Return the [X, Y] coordinate for the center point of the cell that contains the specified text.  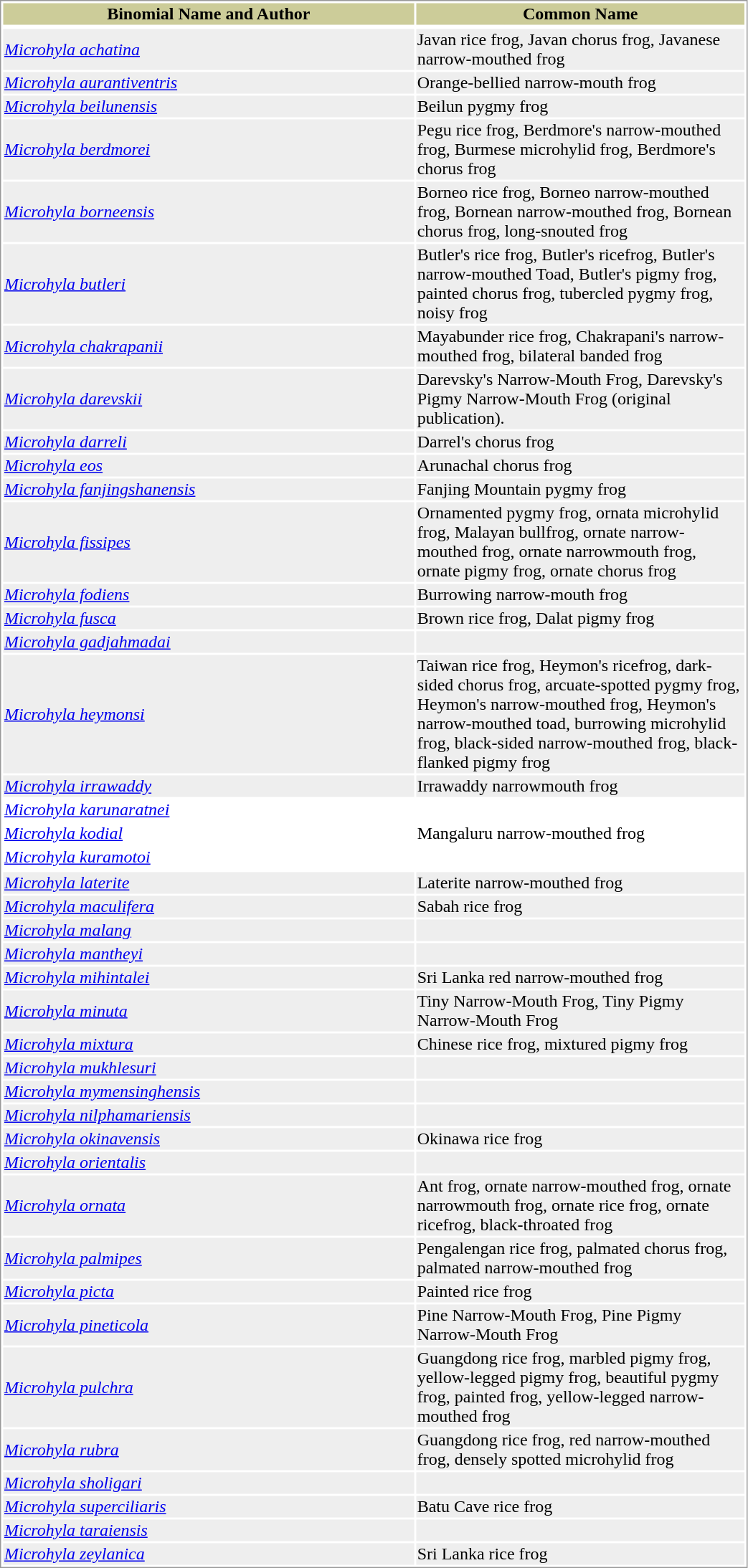
Microhyla okinavensis [208, 1139]
Guangdong rice frog, marbled pigmy frog, yellow-legged pigmy frog, beautiful pygmy frog, painted frog, yellow-legged narrow-mouthed frog [580, 1388]
Batu Cave rice frog [580, 1506]
Microhyla pulchra [208, 1388]
Borneo rice frog, Borneo narrow-mouthed frog, Bornean narrow-mouthed frog, Bornean chorus frog, long-snouted frog [580, 212]
Burrowing narrow-mouth frog [580, 594]
Microhyla mixtura [208, 1045]
Ant frog, ornate narrow-mouthed frog, ornate narrowmouth frog, ornate rice frog, ornate ricefrog, black-throated frog [580, 1206]
Microhyla gadjahmadai [208, 642]
Chinese rice frog, mixtured pigmy frog [580, 1045]
Common Name [580, 14]
Microhyla fanjingshanensis [208, 490]
Microhyla irrawaddy [208, 787]
Mangaluru narrow-mouthed frog [580, 834]
Microhyla orientalis [208, 1162]
Microhyla fusca [208, 619]
Microhyla achatina [208, 49]
Microhyla butleri [208, 284]
Javan rice frog, Javan chorus frog, Javanese narrow-mouthed frog [580, 49]
Microhyla pineticola [208, 1325]
Microhyla berdmorei [208, 149]
Darrel's chorus frog [580, 442]
Microhyla mihintalei [208, 977]
Painted rice frog [580, 1291]
Microhyla darreli [208, 442]
Microhyla minuta [208, 1011]
Microhyla karunaratnei [208, 809]
Microhyla superciliaris [208, 1506]
Okinawa rice frog [580, 1139]
Microhyla beilunensis [208, 107]
Tiny Narrow-Mouth Frog, Tiny Pigmy Narrow-Mouth Frog [580, 1011]
Microhyla malang [208, 930]
Microhyla kuramotoi [208, 857]
Microhyla chakrapanii [208, 346]
Microhyla taraiensis [208, 1531]
Orange-bellied narrow-mouth frog [580, 82]
Mayabunder rice frog, Chakrapani's narrow-mouthed frog, bilateral banded frog [580, 346]
Pegu rice frog, Berdmore's narrow-mouthed frog, Burmese microhylid frog, Berdmore's chorus frog [580, 149]
Microhyla aurantiventris [208, 82]
Arunachal chorus frog [580, 465]
Microhyla kodial [208, 834]
Microhyla maculifera [208, 907]
Microhyla zeylanica [208, 1554]
Darevsky's Narrow-Mouth Frog, Darevsky's Pigmy Narrow-Mouth Frog (original publication). [580, 399]
Binomial Name and Author [208, 14]
Brown rice frog, Dalat pigmy frog [580, 619]
Guangdong rice frog, red narrow-mouthed frog, densely spotted microhylid frog [580, 1450]
Microhyla fodiens [208, 594]
Microhyla mantheyi [208, 954]
Beilun pygmy frog [580, 107]
Sri Lanka red narrow-mouthed frog [580, 977]
Microhyla darevskii [208, 399]
Microhyla heymonsi [208, 714]
Sabah rice frog [580, 907]
Microhyla borneensis [208, 212]
Pengalengan rice frog, palmated chorus frog, palmated narrow-mouthed frog [580, 1258]
Microhyla mukhlesuri [208, 1068]
Microhyla ornata [208, 1206]
Microhyla eos [208, 465]
Microhyla laterite [208, 883]
Microhyla nilphamariensis [208, 1115]
Irrawaddy narrowmouth frog [580, 787]
Microhyla sholigari [208, 1483]
Microhyla fissipes [208, 542]
Laterite narrow-mouthed frog [580, 883]
Fanjing Mountain pygmy frog [580, 490]
Microhyla picta [208, 1291]
Pine Narrow-Mouth Frog, Pine Pigmy Narrow-Mouth Frog [580, 1325]
Butler's rice frog, Butler's ricefrog, Butler's narrow-mouthed Toad, Butler's pigmy frog, painted chorus frog, tubercled pygmy frog, noisy frog [580, 284]
Sri Lanka rice frog [580, 1554]
Microhyla palmipes [208, 1258]
Microhyla rubra [208, 1450]
Microhyla mymensinghensis [208, 1092]
